Detect which cell encompasses the target text, then output its (X, Y) center coordinate. 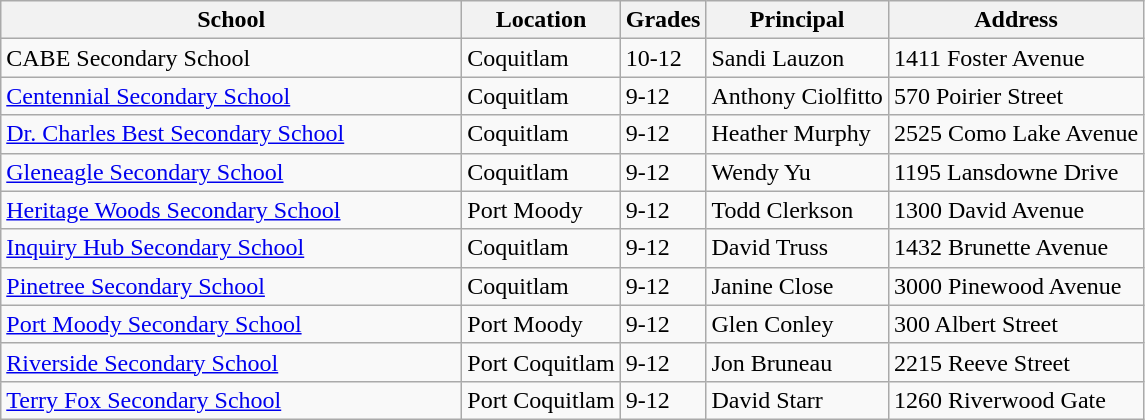
Riverside Secondary School (232, 362)
Location (541, 20)
Sandi Lauzon (797, 58)
1260 Riverwood Gate (1016, 400)
Glen Conley (797, 324)
Anthony Ciolfitto (797, 96)
2525 Como Lake Avenue (1016, 134)
Port Moody Secondary School (232, 324)
300 Albert Street (1016, 324)
Address (1016, 20)
Jon Bruneau (797, 362)
2215 Reeve Street (1016, 362)
Pinetree Secondary School (232, 286)
Principal (797, 20)
Grades (663, 20)
1411 Foster Avenue (1016, 58)
CABE Secondary School (232, 58)
School (232, 20)
Centennial Secondary School (232, 96)
David Truss (797, 248)
Terry Fox Secondary School (232, 400)
Heritage Woods Secondary School (232, 210)
10-12 (663, 58)
David Starr (797, 400)
Heather Murphy (797, 134)
Gleneagle Secondary School (232, 172)
Dr. Charles Best Secondary School (232, 134)
1195 Lansdowne Drive (1016, 172)
Janine Close (797, 286)
1300 David Avenue (1016, 210)
570 Poirier Street (1016, 96)
Wendy Yu (797, 172)
3000 Pinewood Avenue (1016, 286)
1432 Brunette Avenue (1016, 248)
Inquiry Hub Secondary School (232, 248)
Todd Clerkson (797, 210)
